Identify which cell holds the provided text, then report its (x, y) central coordinate. 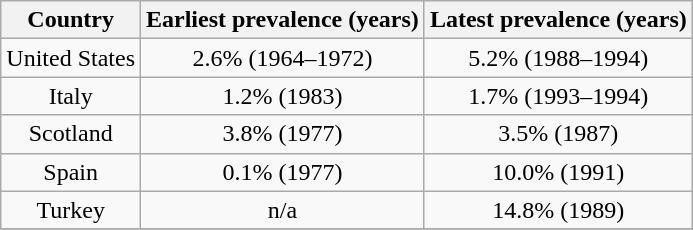
1.7% (1993–1994) (558, 96)
14.8% (1989) (558, 210)
n/a (283, 210)
1.2% (1983) (283, 96)
3.5% (1987) (558, 134)
Latest prevalence (years) (558, 20)
10.0% (1991) (558, 172)
Earliest prevalence (years) (283, 20)
Spain (71, 172)
Scotland (71, 134)
Turkey (71, 210)
United States (71, 58)
3.8% (1977) (283, 134)
Italy (71, 96)
5.2% (1988–1994) (558, 58)
Country (71, 20)
0.1% (1977) (283, 172)
2.6% (1964–1972) (283, 58)
